Pinpoint the cell where the given text exists, returning its (X, Y) midpoint coordinate. 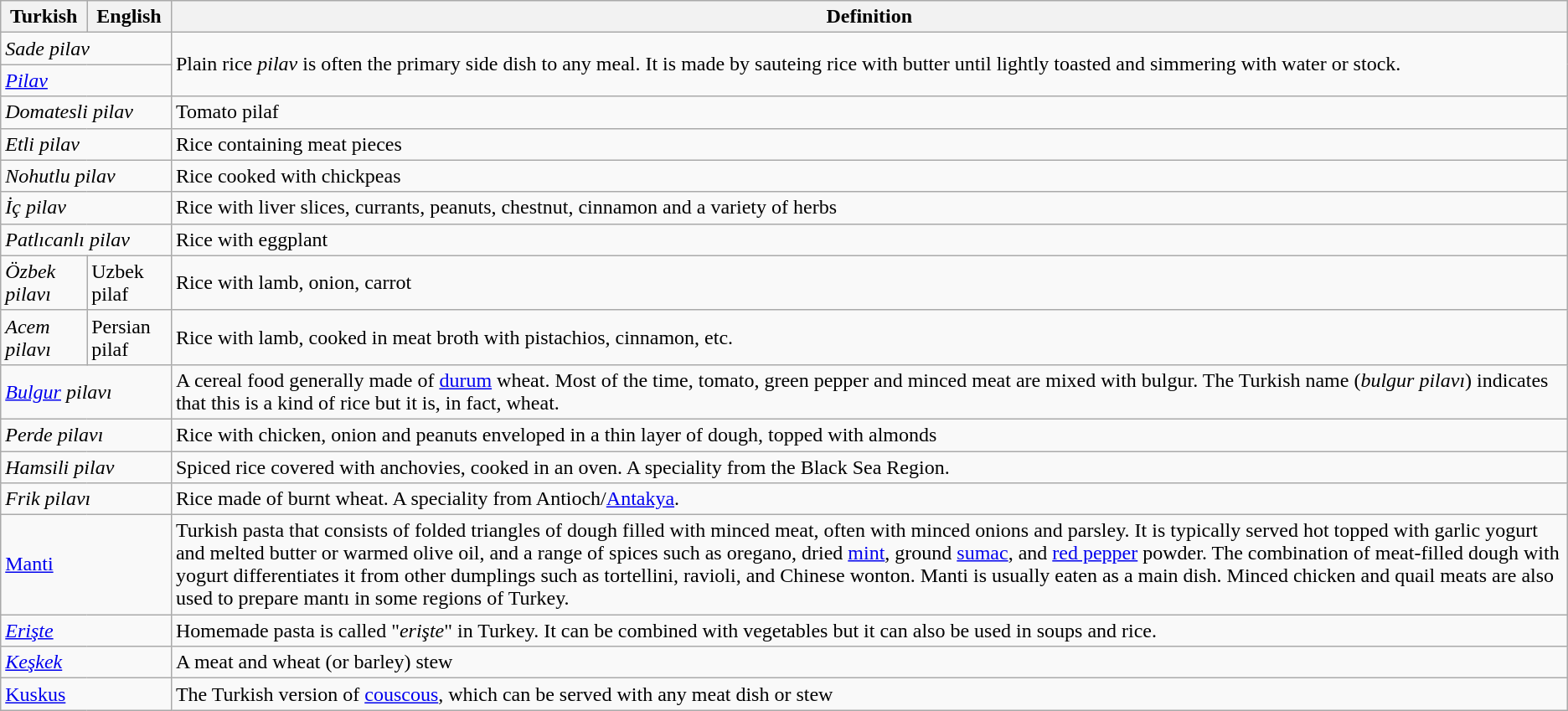
A meat and wheat (or barley) stew (869, 662)
Rice with chicken, onion and peanuts enveloped in a thin layer of dough, topped with almonds (869, 435)
İç pilav (86, 208)
Patlıcanlı pilav (86, 240)
Manti (86, 564)
Turkish (44, 17)
Homemade pasta is called "erişte" in Turkey. It can be combined with vegetables but it can also be used in soups and rice. (869, 631)
Domatesli pilav (86, 112)
Hamsili pilav (86, 466)
Definition (869, 17)
Rice with liver slices, currants, peanuts, chestnut, cinnamon and a variety of herbs (869, 208)
Rice with eggplant (869, 240)
Perde pilavı (86, 435)
Rice made of burnt wheat. A speciality from Antioch/Antakya. (869, 499)
Etli pilav (86, 144)
Rice with lamb, cooked in meat broth with pistachios, cinnamon, etc. (869, 337)
Bulgur pilavı (86, 392)
The Turkish version of couscous, which can be served with any meat dish or stew (869, 694)
Rice with lamb, onion, carrot (869, 283)
Pilav (86, 80)
Erişte (86, 631)
Persian pilaf (129, 337)
Spiced rice covered with anchovies, cooked in an oven. A speciality from the Black Sea Region. (869, 466)
Kuskus (86, 694)
Nohutlu pilav (86, 176)
Frik pilavı (86, 499)
Uzbek pilaf (129, 283)
Acem pilavı (44, 337)
Sade pilav (86, 49)
English (129, 17)
Rice cooked with chickpeas (869, 176)
Özbek pilavı (44, 283)
Rice containing meat pieces (869, 144)
Tomato pilaf (869, 112)
Keşkek (86, 662)
